Scan for the cell matching the given text and deliver its [X, Y] coordinate at center. 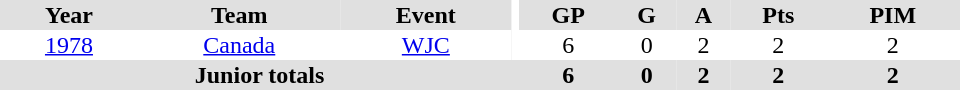
GP [568, 15]
G [646, 15]
1978 [69, 45]
WJC [426, 45]
Team [240, 15]
A [704, 15]
Junior totals [260, 75]
Year [69, 15]
Event [426, 15]
Pts [778, 15]
PIM [893, 15]
Canada [240, 45]
